Identify which cell holds the provided text, then report its (X, Y) central coordinate. 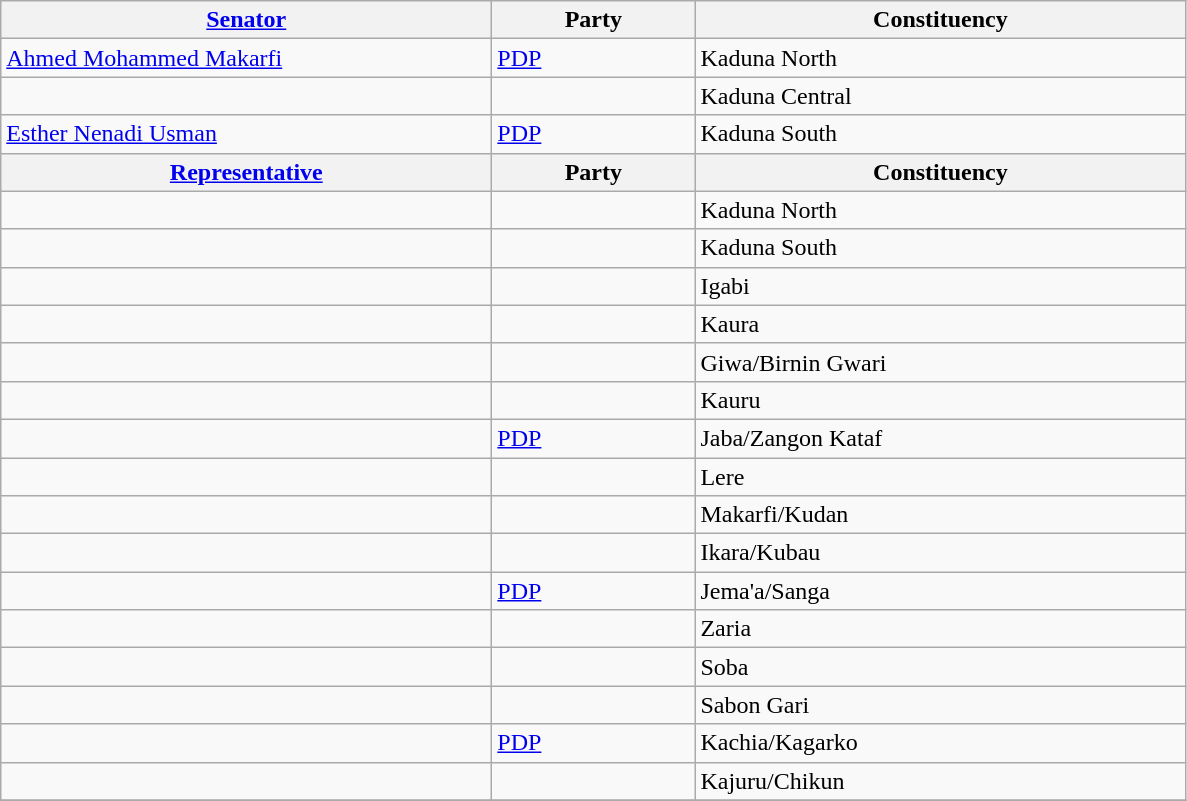
Zaria (940, 629)
Jaba/Zangon Kataf (940, 438)
Ahmed Mohammed Makarfi (246, 58)
Sabon Gari (940, 705)
Kajuru/Chikun (940, 781)
Makarfi/Kudan (940, 515)
Kachia/Kagarko (940, 743)
Kauru (940, 400)
Representative (246, 172)
Ikara/Kubau (940, 553)
Giwa/Birnin Gwari (940, 362)
Soba (940, 667)
Kaduna Central (940, 96)
Senator (246, 20)
Esther Nenadi Usman (246, 134)
Kaura (940, 324)
Jema'a/Sanga (940, 591)
Lere (940, 477)
Igabi (940, 286)
